Scan for the cell matching the given text and deliver its (X, Y) coordinate at center. 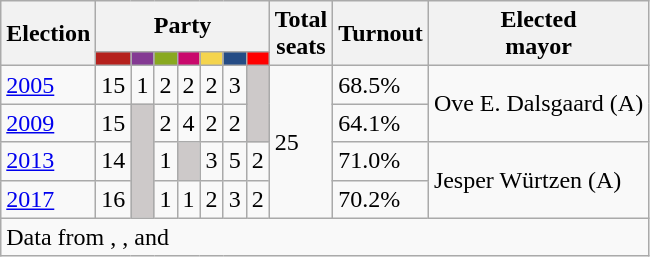
Jesper Würtzen (A) (538, 180)
Electedmayor (538, 34)
68.5% (381, 85)
14 (114, 161)
Turnout (381, 34)
Ove E. Dalsgaard (A) (538, 104)
2005 (48, 85)
64.1% (381, 123)
Totalseats (301, 34)
2009 (48, 123)
Party (182, 26)
Election (48, 34)
4 (188, 123)
Data from , , and (325, 237)
5 (234, 161)
71.0% (381, 161)
2017 (48, 199)
16 (114, 199)
2013 (48, 161)
70.2% (381, 199)
25 (301, 142)
